Identify which cell holds the provided text, then report its [x, y] central coordinate. 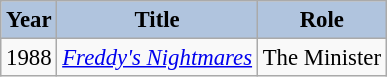
1988 [29, 58]
Freddy's Nightmares [157, 58]
The Minister [322, 58]
Title [157, 20]
Role [322, 20]
Year [29, 20]
